Extract the [X, Y] coordinate from the center of the cell holding the provided text.  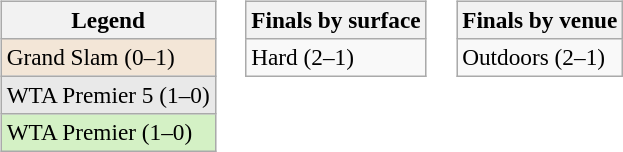
Finals by venue [540, 20]
Outdoors (2–1) [540, 57]
Finals by surface [336, 20]
Hard (2–1) [336, 57]
Grand Slam (0–1) [108, 57]
WTA Premier (1–0) [108, 133]
Legend [108, 20]
WTA Premier 5 (1–0) [108, 95]
